Capture the cell that displays the provided text and extract its [x, y] central coordinate. 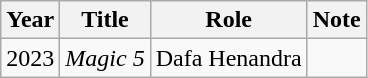
2023 [30, 58]
Title [105, 20]
Role [228, 20]
Dafa Henandra [228, 58]
Note [336, 20]
Year [30, 20]
Magic 5 [105, 58]
